From the cell containing the given text, extract its center point as (x, y) coordinate. 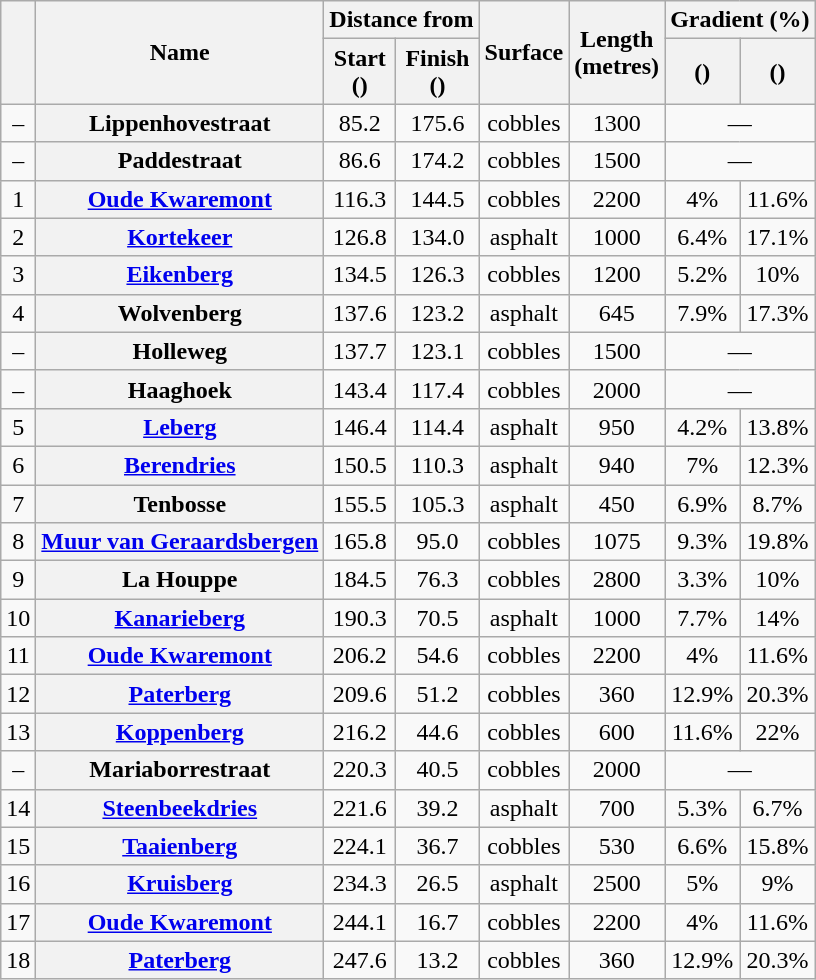
5.3% (702, 808)
134.5 (360, 275)
12.3% (778, 465)
Haaghoek (180, 389)
Koppenberg (180, 732)
Mariaborrestraat (180, 770)
Eikenberg (180, 275)
7 (18, 503)
645 (617, 313)
76.3 (438, 580)
123.2 (438, 313)
8.7% (778, 503)
134.0 (438, 237)
51.2 (438, 694)
450 (617, 503)
206.2 (360, 656)
174.2 (438, 161)
3.3% (702, 580)
700 (617, 808)
16 (18, 884)
220.3 (360, 770)
7.7% (702, 618)
144.5 (438, 199)
155.5 (360, 503)
17.3% (778, 313)
9% (778, 884)
150.5 (360, 465)
Start() (360, 72)
105.3 (438, 503)
3 (18, 275)
Muur van Geraardsbergen (180, 542)
137.6 (360, 313)
2 (18, 237)
7% (702, 465)
Tenbosse (180, 503)
224.1 (360, 846)
40.5 (438, 770)
54.6 (438, 656)
165.8 (360, 542)
17.1% (778, 237)
114.4 (438, 427)
247.6 (360, 960)
Kanarieberg (180, 618)
184.5 (360, 580)
8 (18, 542)
4.2% (702, 427)
Steenbeekdries (180, 808)
4 (18, 313)
6.6% (702, 846)
11 (18, 656)
1200 (617, 275)
13.2 (438, 960)
6.4% (702, 237)
16.7 (438, 922)
85.2 (360, 123)
6.9% (702, 503)
5.2% (702, 275)
Paddestraat (180, 161)
Finish() (438, 72)
5% (702, 884)
137.7 (360, 351)
2500 (617, 884)
19.8% (778, 542)
Kruisberg (180, 884)
17 (18, 922)
117.4 (438, 389)
15.8% (778, 846)
14% (778, 618)
950 (617, 427)
126.8 (360, 237)
70.5 (438, 618)
143.4 (360, 389)
12 (18, 694)
Name (180, 52)
940 (617, 465)
116.3 (360, 199)
10 (18, 618)
44.6 (438, 732)
2800 (617, 580)
110.3 (438, 465)
5 (18, 427)
Lippenhovestraat (180, 123)
530 (617, 846)
209.6 (360, 694)
7.9% (702, 313)
9.3% (702, 542)
216.2 (360, 732)
22% (778, 732)
1 (18, 199)
18 (18, 960)
Surface (524, 52)
Taaienberg (180, 846)
Wolvenberg (180, 313)
La Houppe (180, 580)
14 (18, 808)
36.7 (438, 846)
95.0 (438, 542)
1300 (617, 123)
86.6 (360, 161)
Distance from (402, 20)
234.3 (360, 884)
221.6 (360, 808)
26.5 (438, 884)
39.2 (438, 808)
Leberg (180, 427)
244.1 (360, 922)
9 (18, 580)
Berendries (180, 465)
Kortekeer (180, 237)
Length(metres) (617, 52)
175.6 (438, 123)
1075 (617, 542)
Gradient (%) (740, 20)
15 (18, 846)
13 (18, 732)
600 (617, 732)
6.7% (778, 808)
6 (18, 465)
123.1 (438, 351)
13.8% (778, 427)
190.3 (360, 618)
146.4 (360, 427)
Holleweg (180, 351)
126.3 (438, 275)
